Detect which cell encompasses the target text, then output its [x, y] center coordinate. 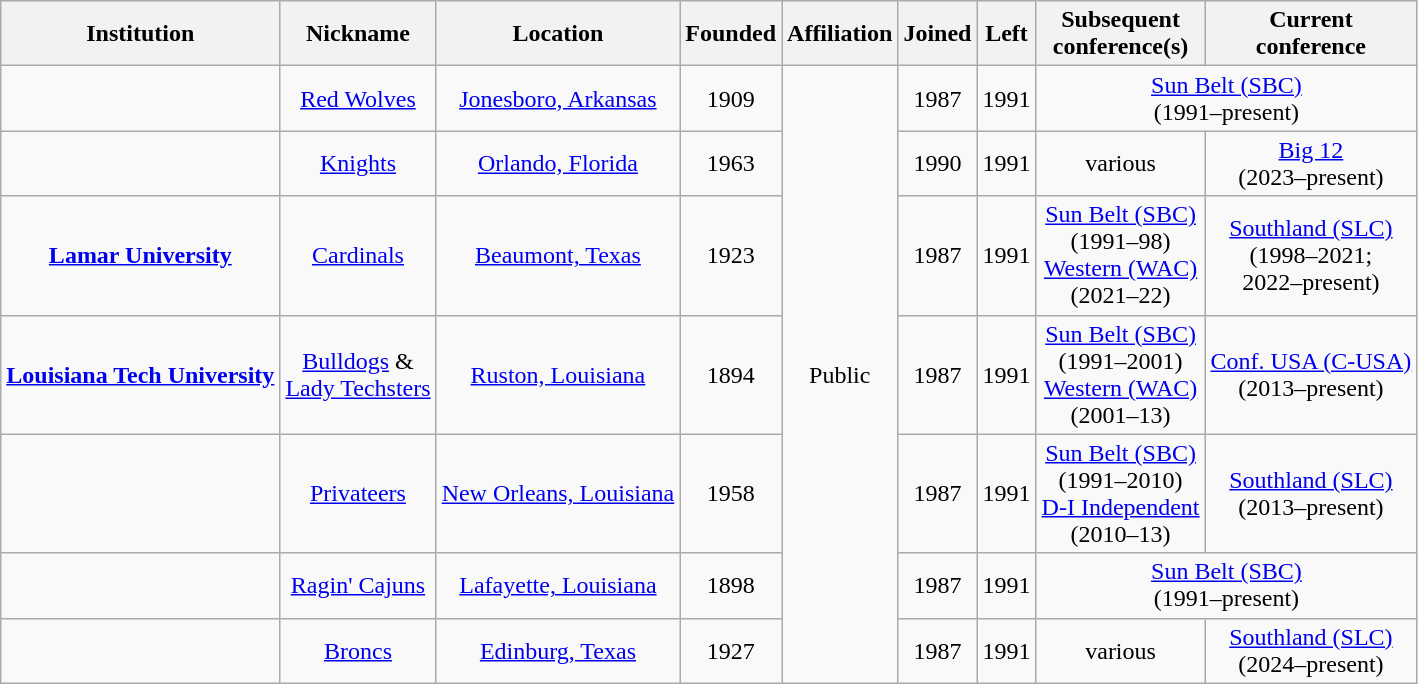
Joined [938, 34]
1909 [731, 98]
1894 [731, 374]
Orlando, Florida [558, 164]
Broncs [358, 650]
Louisiana Tech University [140, 374]
Southland (SLC)(2024–present) [1311, 650]
Privateers [358, 494]
Red Wolves [358, 98]
Institution [140, 34]
Conf. USA (C-USA)(2013–present) [1311, 374]
Currentconference [1311, 34]
New Orleans, Louisiana [558, 494]
Sun Belt (SBC)(1991–2010)D-I Independent(2010–13) [1120, 494]
Location [558, 34]
Ruston, Louisiana [558, 374]
1927 [731, 650]
Founded [731, 34]
Nickname [358, 34]
1898 [731, 586]
Southland (SLC)(1998–2021;2022–present) [1311, 256]
Edinburg, Texas [558, 650]
1958 [731, 494]
Knights [358, 164]
Bulldogs &Lady Techsters [358, 374]
1963 [731, 164]
Cardinals [358, 256]
Southland (SLC)(2013–present) [1311, 494]
Left [1006, 34]
Jonesboro, Arkansas [558, 98]
Sun Belt (SBC)(1991–2001)Western (WAC)(2001–13) [1120, 374]
1990 [938, 164]
Subsequentconference(s) [1120, 34]
Public [840, 374]
Lamar University [140, 256]
Ragin' Cajuns [358, 586]
Big 12(2023–present) [1311, 164]
1923 [731, 256]
Lafayette, Louisiana [558, 586]
Beaumont, Texas [558, 256]
Sun Belt (SBC)(1991–98)Western (WAC)(2021–22) [1120, 256]
Affiliation [840, 34]
